From the cell containing the given text, extract its center point as [x, y] coordinate. 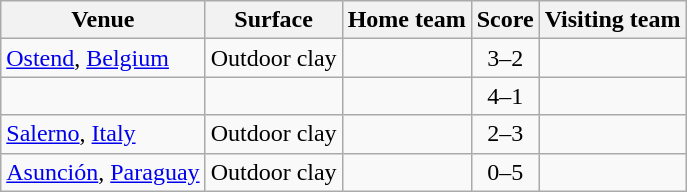
0–5 [505, 172]
Score [505, 20]
Surface [274, 20]
Visiting team [612, 20]
2–3 [505, 134]
3–2 [505, 58]
Venue [103, 20]
Asunción, Paraguay [103, 172]
Home team [406, 20]
Ostend, Belgium [103, 58]
Salerno, Italy [103, 134]
4–1 [505, 96]
